Detect which cell encompasses the target text, then output its [X, Y] center coordinate. 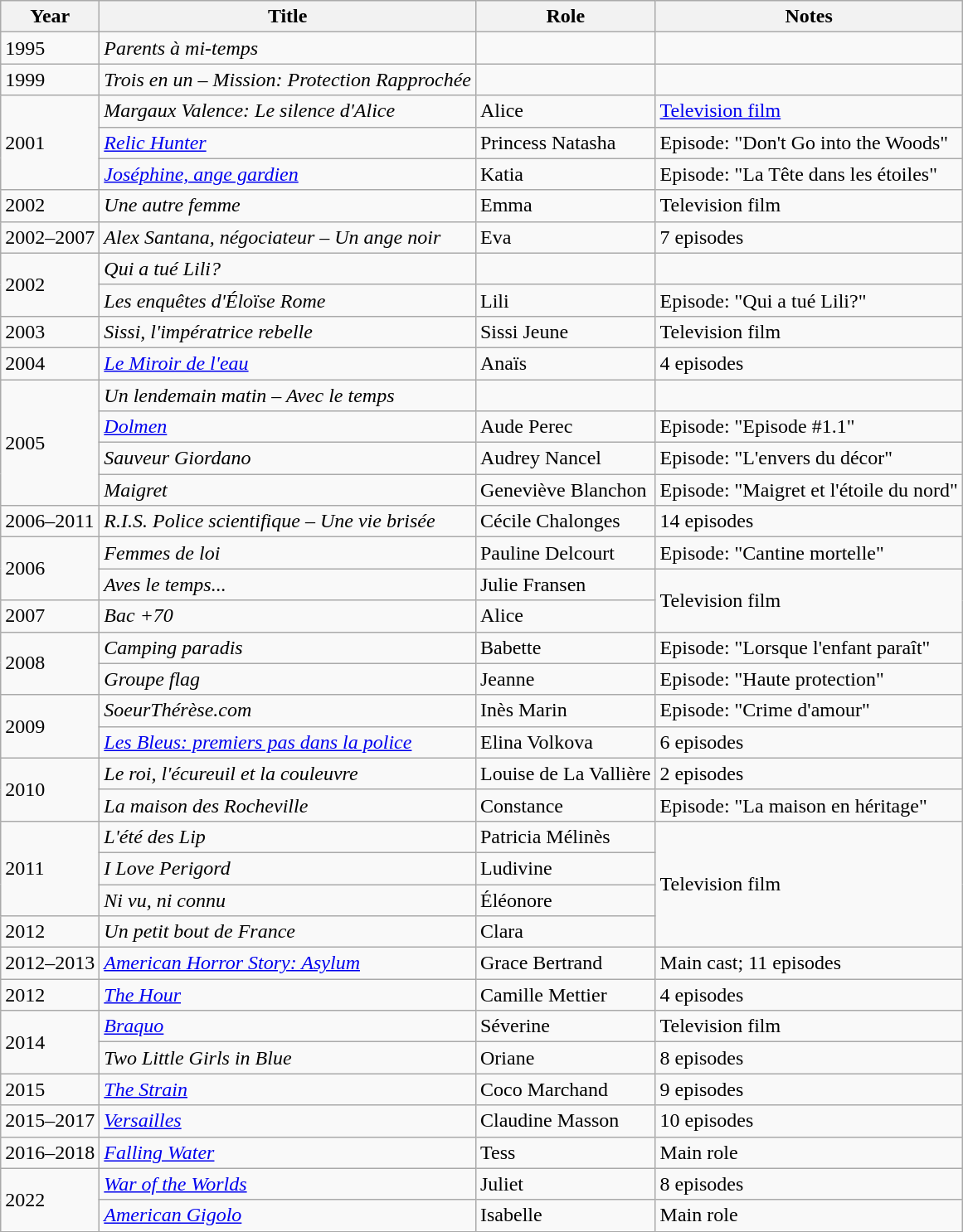
Éléonore [566, 900]
Joséphine, ange gardien [288, 174]
La maison des Rocheville [288, 805]
SoeurThérèse.com [288, 711]
10 episodes [809, 1121]
Inès Marin [566, 711]
Babette [566, 648]
Constance [566, 805]
Margaux Valence: Le silence d'Alice [288, 111]
Episode: "Crime d'amour" [809, 711]
Oriane [566, 1058]
American Gigolo [288, 1215]
Aves le temps... [288, 584]
2015 [50, 1089]
2016–2018 [50, 1152]
Un lendemain matin – Avec le temps [288, 395]
2008 [50, 663]
2010 [50, 789]
Les enquêtes d'Éloïse Rome [288, 300]
Princess Natasha [566, 143]
2014 [50, 1042]
War of the Worlds [288, 1184]
9 episodes [809, 1089]
Coco Marchand [566, 1089]
American Horror Story: Asylum [288, 963]
Camille Mettier [566, 995]
Séverine [566, 1026]
6 episodes [809, 742]
Trois en un – Mission: Protection Rapprochée [288, 80]
2 episodes [809, 774]
Un petit bout de France [288, 932]
Episode: "L'envers du décor" [809, 458]
Main cast; 11 episodes [809, 963]
Episode: "Qui a tué Lili?" [809, 300]
Jeanne [566, 679]
14 episodes [809, 521]
Dolmen [288, 427]
Une autre femme [288, 206]
Elina Volkova [566, 742]
2015–2017 [50, 1121]
Clara [566, 932]
Les Bleus: premiers pas dans la police [288, 742]
Title [288, 17]
Sissi Jeune [566, 332]
Sauveur Giordano [288, 458]
Grace Bertrand [566, 963]
Episode: "Episode #1.1" [809, 427]
The Strain [288, 1089]
2005 [50, 443]
Cécile Chalonges [566, 521]
Ludivine [566, 868]
Braquo [288, 1026]
Two Little Girls in Blue [288, 1058]
Isabelle [566, 1215]
Emma [566, 206]
Juliet [566, 1184]
Ni vu, ni connu [288, 900]
2011 [50, 868]
Relic Hunter [288, 143]
2004 [50, 363]
Le roi, l'écureuil et la couleuvre [288, 774]
Louise de La Vallière [566, 774]
Episode: "La Tête dans les étoiles" [809, 174]
Episode: "Don't Go into the Woods" [809, 143]
1999 [50, 80]
Falling Water [288, 1152]
I Love Perigord [288, 868]
2022 [50, 1200]
2012–2013 [50, 963]
Alex Santana, négociateur – Un ange noir [288, 237]
Le Miroir de l'eau [288, 363]
Episode: "Lorsque l'enfant paraît" [809, 648]
Camping paradis [288, 648]
Eva [566, 237]
L'été des Lip [288, 837]
2009 [50, 726]
2006–2011 [50, 521]
Patricia Mélinès [566, 837]
1995 [50, 48]
2001 [50, 143]
Bac +70 [288, 616]
Anaïs [566, 363]
Groupe flag [288, 679]
Tess [566, 1152]
Pauline Delcourt [566, 553]
Katia [566, 174]
Julie Fransen [566, 584]
Role [566, 17]
Parents à mi-temps [288, 48]
Femmes de loi [288, 553]
Sissi, l'impératrice rebelle [288, 332]
7 episodes [809, 237]
Maigret [288, 490]
Audrey Nancel [566, 458]
Geneviève Blanchon [566, 490]
Versailles [288, 1121]
Qui a tué Lili? [288, 269]
2002–2007 [50, 237]
2006 [50, 569]
Episode: "Maigret et l'étoile du nord" [809, 490]
Episode: "Haute protection" [809, 679]
2003 [50, 332]
Claudine Masson [566, 1121]
Notes [809, 17]
R.I.S. Police scientifique – Une vie brisée [288, 521]
The Hour [288, 995]
Episode: "Cantine mortelle" [809, 553]
Lili [566, 300]
2007 [50, 616]
Aude Perec [566, 427]
Year [50, 17]
Episode: "La maison en héritage" [809, 805]
